Determine the (x, y) coordinate at the center of the cell enclosing the given text.  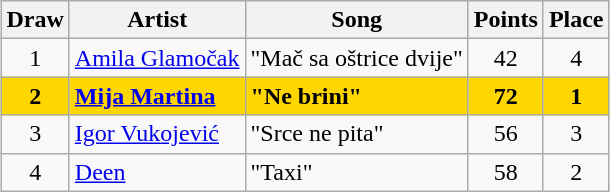
Deen (157, 172)
Amila Glamočak (157, 58)
"Taxi" (356, 172)
Mija Martina (157, 96)
58 (506, 172)
Place (576, 20)
72 (506, 96)
56 (506, 134)
Points (506, 20)
Igor Vukojević (157, 134)
"Ne brini" (356, 96)
Draw (35, 20)
"Srce ne pita" (356, 134)
Song (356, 20)
"Mač sa oštrice dvije" (356, 58)
42 (506, 58)
Artist (157, 20)
